Pinpoint the cell where the given text exists, returning its [X, Y] midpoint coordinate. 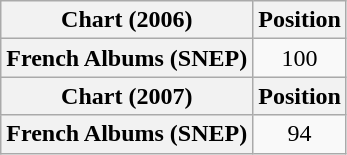
Chart (2006) [127, 20]
94 [300, 134]
Chart (2007) [127, 96]
100 [300, 58]
